From the cell containing the given text, extract its center point as (X, Y) coordinate. 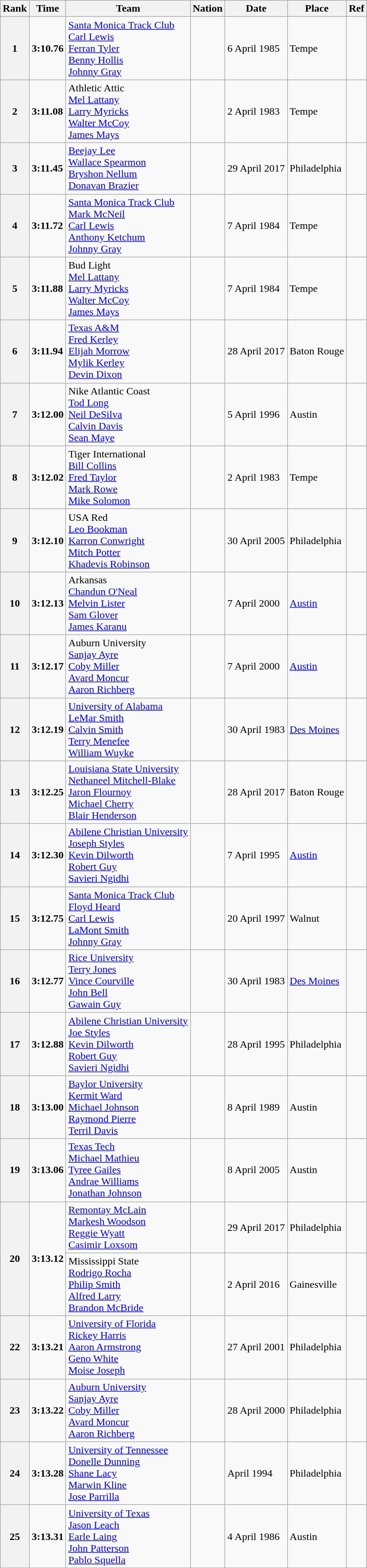
18 (15, 1107)
Place (317, 9)
Athletic AtticMel LattanyLarry MyricksWalter McCoyJames Mays (128, 111)
10 (15, 603)
3:12.02 (47, 477)
3:13.31 (47, 1536)
3:13.28 (47, 1473)
3:13.22 (47, 1410)
3:12.77 (47, 981)
3:12.88 (47, 1044)
23 (15, 1410)
30 April 2005 (256, 540)
13 (15, 792)
3:12.17 (47, 666)
3:12.19 (47, 729)
Texas TechMichael MathieuTyree GailesAndrae WilliamsJonathan Johnson (128, 1170)
Nation (207, 9)
28 April 2000 (256, 1410)
Ref (356, 9)
Team (128, 9)
Beejay LeeWallace SpearmonBryshon NellumDonavan Brazier (128, 168)
Nike Atlantic CoastTod LongNeil DeSilvaCalvin DavisSean Maye (128, 414)
5 (15, 288)
3:11.94 (47, 351)
University of AlabamaLeMar SmithCalvin SmithTerry MenefeeWilliam Wuyke (128, 729)
Rice UniversityTerry JonesVince CourvilleJohn BellGawain Guy (128, 981)
11 (15, 666)
Time (47, 9)
7 (15, 414)
Abilene Christian UniversityJoe StylesKevin DilworthRobert GuySavieri Ngidhi (128, 1044)
3:13.06 (47, 1170)
Santa Monica Track ClubMark McNeilCarl LewisAnthony KetchumJohnny Gray (128, 225)
3:12.13 (47, 603)
3:11.72 (47, 225)
Gainesville (317, 1284)
3:12.30 (47, 855)
4 April 1986 (256, 1536)
April 1994 (256, 1473)
3:13.12 (47, 1259)
16 (15, 981)
USA RedLeo BookmanKarron ConwrightMitch PotterKhadevis Robinson (128, 540)
12 (15, 729)
7 April 1995 (256, 855)
14 (15, 855)
6 (15, 351)
3:12.10 (47, 540)
Walnut (317, 918)
Tiger InternationalBill CollinsFred TaylorMark RoweMike Solomon (128, 477)
3:10.76 (47, 48)
1 (15, 48)
ArkansasChandun O'NealMelvin ListerSam GloverJames Karanu (128, 603)
22 (15, 1347)
3:12.75 (47, 918)
Santa Monica Track ClubCarl LewisFerran TylerBenny HollisJohnny Gray (128, 48)
3:11.08 (47, 111)
Abilene Christian UniversityJoseph StylesKevin DilworthRobert GuySavieri Ngidhi (128, 855)
24 (15, 1473)
Mississippi StateRodrigo RochaPhilip SmithAlfred LarryBrandon McBride (128, 1284)
2 (15, 111)
Bud LightMel LattanyLarry MyricksWalter McCoyJames Mays (128, 288)
3:12.00 (47, 414)
20 (15, 1259)
4 (15, 225)
University of TexasJason LeachEarle LaingJohn PattersonPablo Squella (128, 1536)
3:13.00 (47, 1107)
Louisiana State UniversityNethaneel Mitchell-BlakeJaron FlournoyMichael CherryBlair Henderson (128, 792)
28 April 1995 (256, 1044)
3:11.88 (47, 288)
17 (15, 1044)
University of FloridaRickey HarrisAaron ArmstrongGeno WhiteMoise Joseph (128, 1347)
25 (15, 1536)
Remontay McLainMarkesh WoodsonReggie WyattCasimir Loxsom (128, 1227)
6 April 1985 (256, 48)
8 (15, 477)
Date (256, 9)
3 (15, 168)
3:13.21 (47, 1347)
Texas A&MFred KerleyElijah MorrowMylik KerleyDevin Dixon (128, 351)
Rank (15, 9)
20 April 1997 (256, 918)
19 (15, 1170)
27 April 2001 (256, 1347)
University of TennesseeDonelle DunningShane LacyMarwin KlineJose Parrilla (128, 1473)
9 (15, 540)
3:12.25 (47, 792)
8 April 2005 (256, 1170)
Baylor UniversityKermit WardMichael JohnsonRaymond PierreTerril Davis (128, 1107)
15 (15, 918)
3:11.45 (47, 168)
2 April 2016 (256, 1284)
5 April 1996 (256, 414)
8 April 1989 (256, 1107)
Santa Monica Track ClubFloyd HeardCarl LewisLaMont SmithJohnny Gray (128, 918)
